Pinpoint the cell where the given text exists, returning its (X, Y) midpoint coordinate. 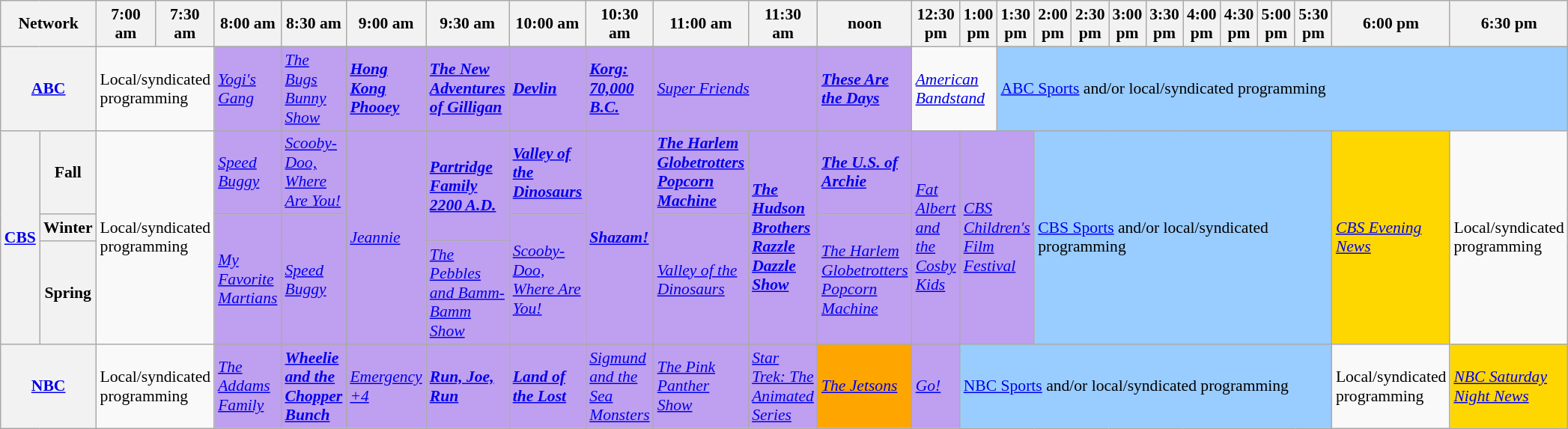
5:00 pm (1276, 24)
11:00 am (701, 24)
My Favorite Martians (247, 280)
NBC Sports and/or local/syndicated programming (1146, 386)
The Addams Family (247, 386)
Go! (936, 386)
Network (49, 24)
CBS Sports and/or local/syndicated programming (1183, 237)
6:30 pm (1509, 24)
Land of the Lost (548, 386)
NBC Saturday Night News (1509, 386)
Jeannie (386, 237)
The Bugs Bunny Show (313, 88)
ABC Sports and/or local/syndicated programming (1282, 88)
The Pebbles and Bamm-Bamm Show (467, 293)
6:00 pm (1391, 24)
Fall (68, 172)
4:00 pm (1202, 24)
The Hudson Brothers Razzle Dazzle Show (783, 237)
The Jetsons (865, 386)
8:30 am (313, 24)
The Pink Panther Show (701, 386)
Shazam! (619, 237)
10:30 am (619, 24)
Winter (68, 228)
American Bandstand (955, 88)
Wheelie and the Chopper Bunch (313, 386)
Korg: 70,000 B.C. (619, 88)
12:30 pm (936, 24)
Star Trek: The Animated Series (783, 386)
Partridge Family 2200 A.D. (467, 186)
9:30 am (467, 24)
3:00 pm (1128, 24)
Emergency +4 (386, 386)
1:00 pm (979, 24)
CBS Children's Film Festival (997, 237)
The U.S. of Archie (865, 172)
9:00 am (386, 24)
Run, Joe, Run (467, 386)
Yogi's Gang (247, 88)
Hong Kong Phooey (386, 88)
These Are the Days (865, 88)
10:00 am (548, 24)
noon (865, 24)
5:30 pm (1313, 24)
Super Friends (735, 88)
Devlin (548, 88)
3:30 pm (1164, 24)
8:00 am (247, 24)
7:30 am (184, 24)
7:00 am (126, 24)
ABC (49, 88)
Sigmund and the Sea Monsters (619, 386)
Fat Albert and the Cosby Kids (936, 237)
NBC (49, 386)
Spring (68, 293)
The New Adventures of Gilligan (467, 88)
CBS Evening News (1391, 237)
2:00 pm (1053, 24)
CBS (20, 237)
2:30 pm (1090, 24)
11:30 am (783, 24)
1:30 pm (1015, 24)
4:30 pm (1239, 24)
